Find where the given text appears and provide that cell's center as (x, y) coordinate. 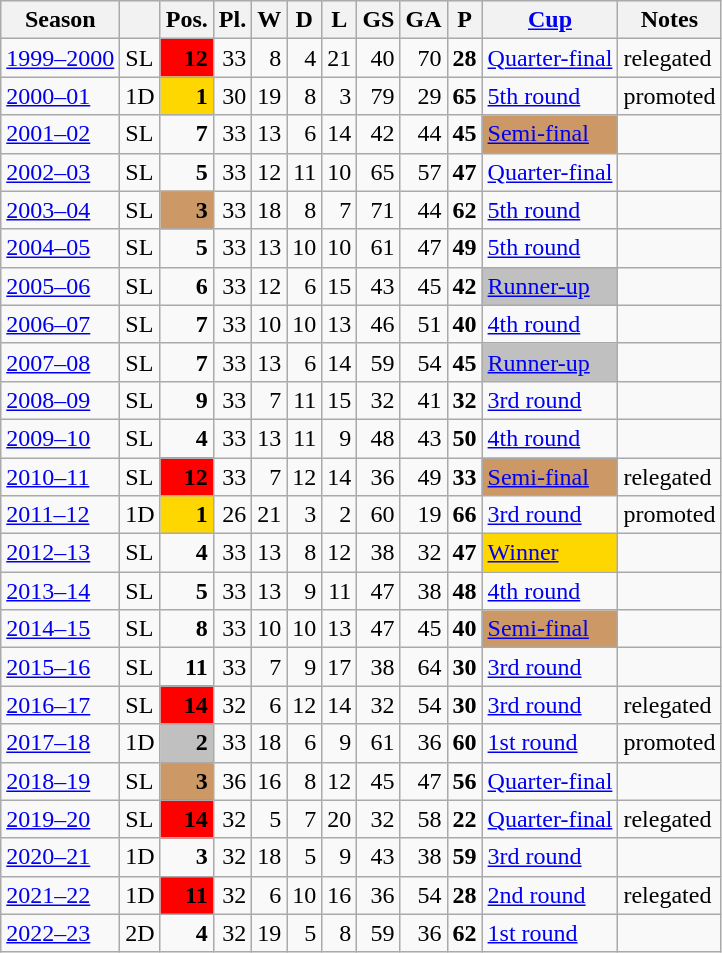
17 (340, 667)
2007–08 (60, 362)
2011–12 (60, 515)
2009–10 (60, 438)
50 (464, 438)
56 (464, 781)
58 (424, 819)
Pos. (186, 20)
D (304, 20)
L (340, 20)
66 (464, 515)
Winner (550, 553)
Cup (550, 20)
2004–05 (60, 248)
2014–15 (60, 629)
2002–03 (60, 172)
Season (60, 20)
Pl. (232, 20)
2D (140, 933)
20 (340, 819)
2005–06 (60, 286)
2019–20 (60, 819)
GS (378, 20)
Notes (670, 20)
P (464, 20)
W (270, 20)
2018–19 (60, 781)
2021–22 (60, 895)
41 (424, 400)
2015–16 (60, 667)
26 (232, 515)
2017–18 (60, 743)
2010–11 (60, 477)
2008–09 (60, 400)
2022–23 (60, 933)
2020–21 (60, 857)
64 (424, 667)
79 (378, 96)
2016–17 (60, 705)
2000–01 (60, 96)
2013–14 (60, 591)
70 (424, 58)
57 (424, 172)
2nd round (550, 895)
2001–02 (60, 134)
2006–07 (60, 324)
46 (378, 324)
29 (424, 96)
1999–2000 (60, 58)
2012–13 (60, 553)
2003–04 (60, 210)
71 (378, 210)
GA (424, 20)
22 (464, 819)
51 (424, 324)
